Scan for the cell matching the given text and deliver its [X, Y] coordinate at center. 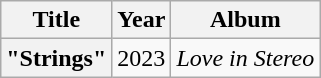
Title [56, 20]
Love in Stereo [246, 58]
Year [142, 20]
2023 [142, 58]
"Strings" [56, 58]
Album [246, 20]
